Extract the [x, y] coordinate from the center of the cell holding the provided text.  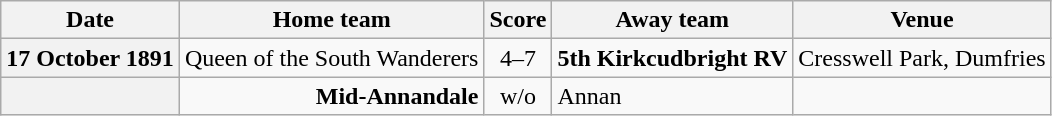
Annan [672, 96]
Home team [332, 20]
Mid-Annandale [332, 96]
w/o [518, 96]
4–7 [518, 58]
Cresswell Park, Dumfries [922, 58]
Score [518, 20]
Venue [922, 20]
Date [90, 20]
5th Kirkcudbright RV [672, 58]
Queen of the South Wanderers [332, 58]
17 October 1891 [90, 58]
Away team [672, 20]
